Identify which cell holds the provided text, then report its (x, y) central coordinate. 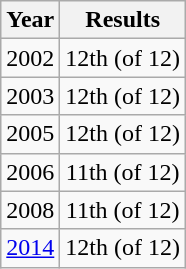
Year (30, 20)
2008 (30, 210)
2002 (30, 58)
2005 (30, 134)
Results (123, 20)
2006 (30, 172)
2003 (30, 96)
2014 (30, 248)
